Scan for the cell matching the given text and deliver its (x, y) coordinate at center. 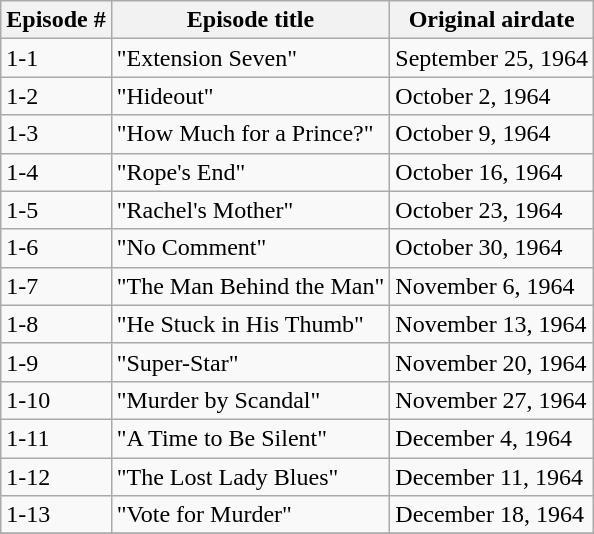
1-1 (56, 58)
October 16, 1964 (492, 172)
"Murder by Scandal" (250, 400)
November 20, 1964 (492, 362)
"The Man Behind the Man" (250, 286)
1-10 (56, 400)
October 30, 1964 (492, 248)
1-12 (56, 477)
November 6, 1964 (492, 286)
"Extension Seven" (250, 58)
"Rachel's Mother" (250, 210)
Episode title (250, 20)
December 18, 1964 (492, 515)
November 13, 1964 (492, 324)
"The Lost Lady Blues" (250, 477)
1-11 (56, 438)
1-13 (56, 515)
"How Much for a Prince?" (250, 134)
1-9 (56, 362)
November 27, 1964 (492, 400)
December 4, 1964 (492, 438)
October 9, 1964 (492, 134)
Episode # (56, 20)
October 23, 1964 (492, 210)
December 11, 1964 (492, 477)
October 2, 1964 (492, 96)
"A Time to Be Silent" (250, 438)
"He Stuck in His Thumb" (250, 324)
"Vote for Murder" (250, 515)
1-2 (56, 96)
1-6 (56, 248)
1-5 (56, 210)
"Super-Star" (250, 362)
September 25, 1964 (492, 58)
"Hideout" (250, 96)
Original airdate (492, 20)
"No Comment" (250, 248)
1-8 (56, 324)
1-7 (56, 286)
1-3 (56, 134)
1-4 (56, 172)
"Rope's End" (250, 172)
